From the cell containing the given text, extract its center point as (X, Y) coordinate. 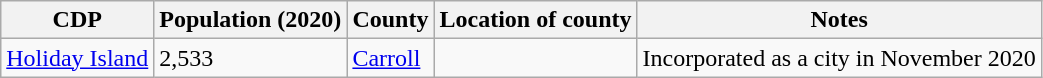
Incorporated as a city in November 2020 (839, 58)
Location of county (536, 20)
CDP (78, 20)
County (390, 20)
Notes (839, 20)
Carroll (390, 58)
2,533 (250, 58)
Population (2020) (250, 20)
Holiday Island (78, 58)
